Return [X, Y] of the center of cell containing provided text 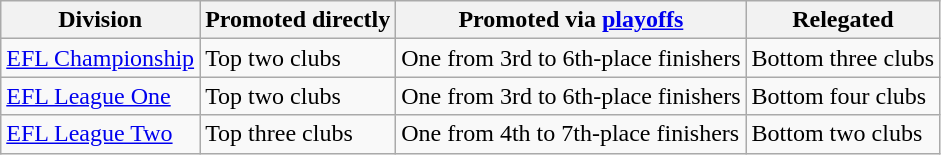
Relegated [843, 20]
EFL League Two [100, 134]
One from 4th to 7th-place finishers [571, 134]
Bottom four clubs [843, 96]
Promoted via playoffs [571, 20]
Division [100, 20]
EFL League One [100, 96]
Promoted directly [298, 20]
EFL Championship [100, 58]
Bottom three clubs [843, 58]
Top three clubs [298, 134]
Bottom two clubs [843, 134]
